Pinpoint the cell where the given text exists, returning its (x, y) midpoint coordinate. 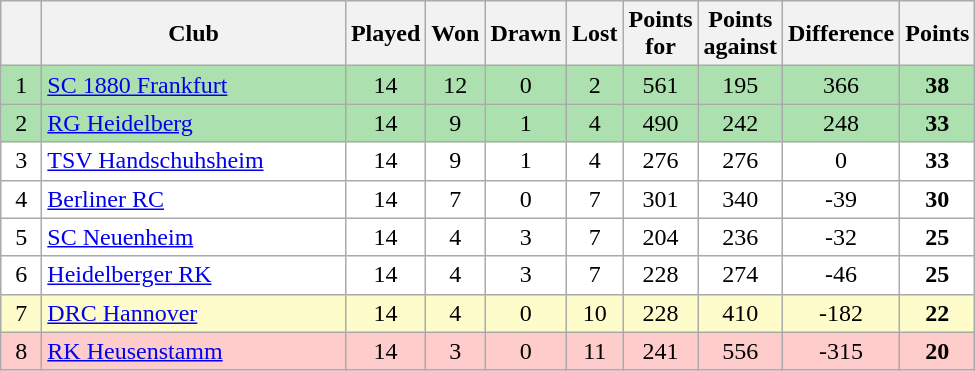
-46 (840, 275)
20 (938, 351)
SC Neuenheim (194, 237)
10 (595, 313)
-182 (840, 313)
Points (938, 34)
30 (938, 199)
5 (22, 237)
Club (194, 34)
-315 (840, 351)
561 (660, 85)
Difference (840, 34)
-32 (840, 237)
-39 (840, 199)
38 (938, 85)
Points for (660, 34)
SC 1880 Frankfurt (194, 85)
236 (740, 237)
490 (660, 123)
301 (660, 199)
Berliner RC (194, 199)
22 (938, 313)
Drawn (526, 34)
248 (840, 123)
410 (740, 313)
RG Heidelberg (194, 123)
Heidelberger RK (194, 275)
12 (456, 85)
366 (840, 85)
11 (595, 351)
242 (740, 123)
8 (22, 351)
274 (740, 275)
TSV Handschuhsheim (194, 161)
195 (740, 85)
Points against (740, 34)
Won (456, 34)
556 (740, 351)
241 (660, 351)
6 (22, 275)
204 (660, 237)
Played (385, 34)
340 (740, 199)
DRC Hannover (194, 313)
RK Heusenstamm (194, 351)
Lost (595, 34)
